Extract the [x, y] coordinate from the center of the cell holding the provided text.  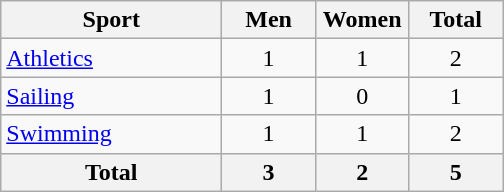
3 [269, 172]
Sailing [112, 96]
5 [456, 172]
Women [362, 20]
0 [362, 96]
Athletics [112, 58]
Men [269, 20]
Sport [112, 20]
Swimming [112, 134]
